For the text-containing cell, return its midpoint in (X, Y) coordinate format. 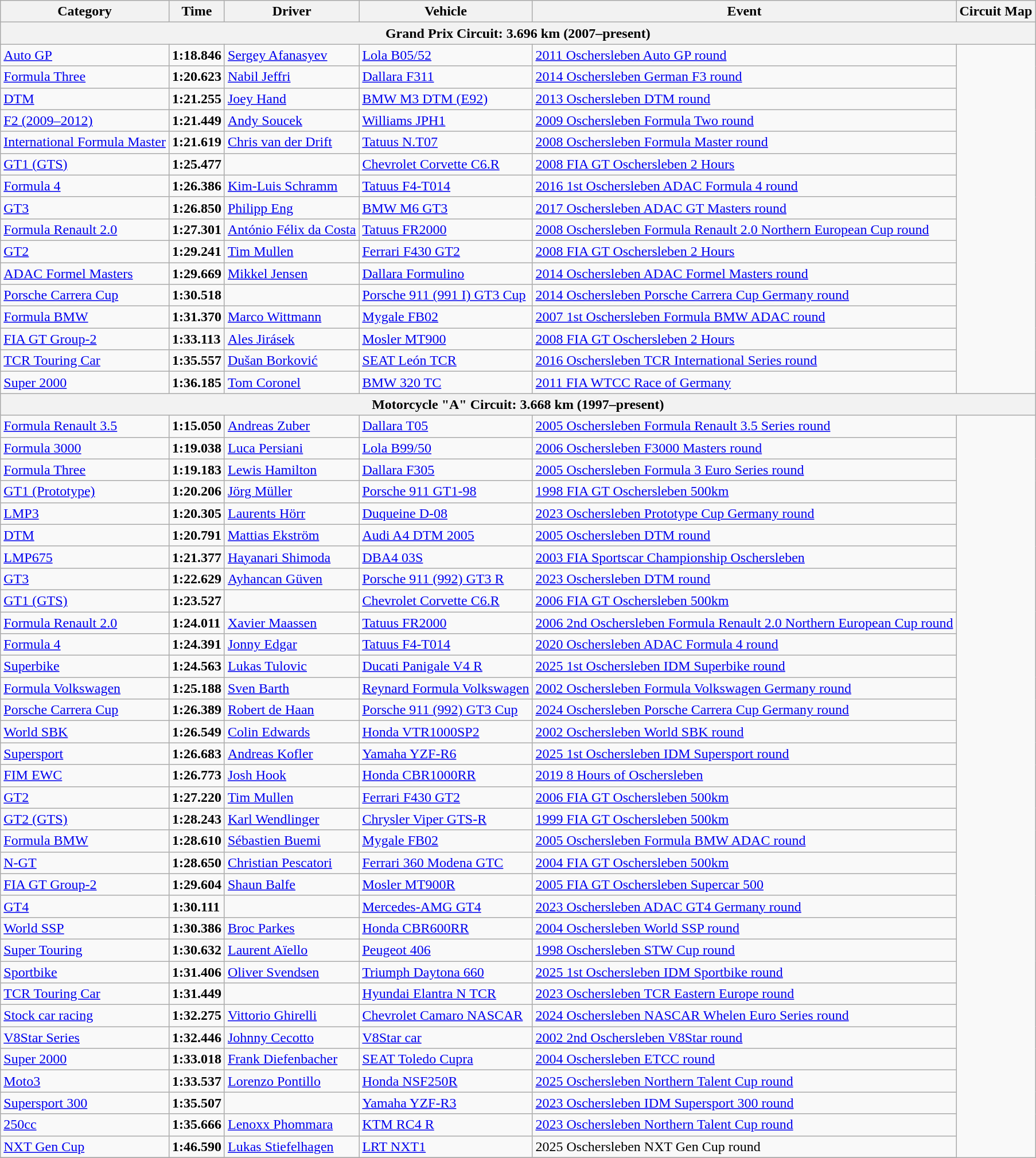
Reynard Formula Volkswagen (446, 688)
BMW M6 GT3 (446, 208)
2009 Oschersleben Formula Two round (745, 120)
1:30.111 (196, 906)
1:23.527 (196, 601)
2014 Oschersleben Porsche Carrera Cup Germany round (745, 295)
2006 2nd Oschersleben Formula Renault 2.0 Northern European Cup round (745, 622)
2005 Oschersleben DTM round (745, 535)
1:30.632 (196, 950)
1:28.650 (196, 863)
Porsche 911 (991 I) GT3 Cup (446, 295)
Triumph Daytona 660 (446, 972)
Tatuus N.T07 (446, 142)
2019 8 Hours of Oschersleben (745, 775)
Circuit Map (996, 11)
Mosler MT900 (446, 339)
2016 Oschersleben TCR International Series round (745, 361)
1:46.590 (196, 1147)
V8Star Series (85, 1038)
2011 FIA WTCC Race of Germany (745, 383)
Mosler MT900R (446, 884)
LMP3 (85, 513)
Honda CBR1000RR (446, 775)
1:31.449 (196, 994)
Honda NSF250R (446, 1081)
2005 Oschersleben Formula Renault 3.5 Series round (745, 426)
SEAT León TCR (446, 361)
1998 Oschersleben STW Cup round (745, 950)
Duqueine D-08 (446, 513)
1:33.113 (196, 339)
Stock car racing (85, 1016)
1:25.188 (196, 688)
Laurents Hörr (291, 513)
Andreas Kofler (291, 754)
1:27.220 (196, 797)
Broc Parkes (291, 928)
2025 1st Oschersleben IDM Superbike round (745, 666)
Honda VTR1000SP2 (446, 732)
2025 Oschersleben Northern Talent Cup round (745, 1081)
Colin Edwards (291, 732)
Marco Wittmann (291, 317)
1:21.377 (196, 557)
2020 Oschersleben ADAC Formula 4 round (745, 645)
2023 Oschersleben Northern Talent Cup round (745, 1125)
Sven Barth (291, 688)
Porsche 911 (992) GT3 R (446, 579)
Ayhancan Güven (291, 579)
Event (745, 11)
António Félix da Costa (291, 229)
Tom Coronel (291, 383)
Ales Jirásek (291, 339)
Supersport 300 (85, 1103)
2023 Oschersleben DTM round (745, 579)
Jörg Müller (291, 492)
Josh Hook (291, 775)
2008 Oschersleben Formula Master round (745, 142)
1998 FIA GT Oschersleben 500km (745, 492)
Mattias Ekström (291, 535)
Andy Soucek (291, 120)
Auto GP (85, 55)
KTM RC4 R (446, 1125)
Dušan Borković (291, 361)
Mikkel Jensen (291, 274)
1:27.301 (196, 229)
2011 Oschersleben Auto GP round (745, 55)
2004 Oschersleben World SSP round (745, 928)
BMW 320 TC (446, 383)
Hyundai Elantra N TCR (446, 994)
Luca Persiani (291, 448)
1:35.557 (196, 361)
Joey Hand (291, 99)
Mercedes-AMG GT4 (446, 906)
2023 Oschersleben Prototype Cup Germany round (745, 513)
1:31.370 (196, 317)
1:35.507 (196, 1103)
Supersport (85, 754)
2005 FIA GT Oschersleben Supercar 500 (745, 884)
1:29.604 (196, 884)
1:24.563 (196, 666)
GT1 (Prototype) (85, 492)
Lenoxx Phommara (291, 1125)
1:35.666 (196, 1125)
1:20.305 (196, 513)
FIM EWC (85, 775)
Vittorio Ghirelli (291, 1016)
1:32.446 (196, 1038)
World SBK (85, 732)
Andreas Zuber (291, 426)
SEAT Toledo Cupra (446, 1059)
2008 Oschersleben Formula Renault 2.0 Northern European Cup round (745, 229)
1:18.846 (196, 55)
1:36.185 (196, 383)
Karl Wendlinger (291, 819)
Driver (291, 11)
1:31.406 (196, 972)
2003 FIA Sportscar Championship Oschersleben (745, 557)
2025 Oschersleben NXT Gen Cup round (745, 1147)
Grand Prix Circuit: 3.696 km (2007–present) (518, 33)
1:33.018 (196, 1059)
F2 (2009–2012) (85, 120)
1:28.243 (196, 819)
N-GT (85, 863)
Formula 3000 (85, 448)
V8Star car (446, 1038)
1:30.386 (196, 928)
2007 1st Oschersleben Formula BMW ADAC round (745, 317)
1:26.683 (196, 754)
1:21.255 (196, 99)
BMW M3 DTM (E92) (446, 99)
1:32.275 (196, 1016)
1:19.038 (196, 448)
LMP675 (85, 557)
GT4 (85, 906)
Lola B05/52 (446, 55)
1:25.477 (196, 164)
1:26.386 (196, 186)
Porsche 911 (992) GT3 Cup (446, 710)
Dallara F305 (446, 470)
GT2 (GTS) (85, 819)
2004 FIA GT Oschersleben 500km (745, 863)
2024 Oschersleben Porsche Carrera Cup Germany round (745, 710)
1:20.791 (196, 535)
250cc (85, 1125)
1:26.389 (196, 710)
2002 Oschersleben World SBK round (745, 732)
NXT Gen Cup (85, 1147)
Shaun Balfe (291, 884)
Nabil Jeffri (291, 77)
Oliver Svendsen (291, 972)
Peugeot 406 (446, 950)
2023 Oschersleben TCR Eastern Europe round (745, 994)
2014 Oschersleben German F3 round (745, 77)
Moto3 (85, 1081)
2005 Oschersleben Formula BMW ADAC round (745, 841)
Porsche 911 GT1-98 (446, 492)
Sergey Afanasyev (291, 55)
1:19.183 (196, 470)
Lukas Stiefelhagen (291, 1147)
1:20.206 (196, 492)
Category (85, 11)
1:24.391 (196, 645)
2023 Oschersleben ADAC GT4 Germany round (745, 906)
Philipp Eng (291, 208)
Yamaha YZF-R6 (446, 754)
2017 Oschersleben ADAC GT Masters round (745, 208)
Vehicle (446, 11)
2004 Oschersleben ETCC round (745, 1059)
Time (196, 11)
2006 Oschersleben F3000 Masters round (745, 448)
1:21.619 (196, 142)
Hayanari Shimoda (291, 557)
1:15.050 (196, 426)
Motorcycle "A" Circuit: 3.668 km (1997–present) (518, 404)
International Formula Master (85, 142)
DBA4 03S (446, 557)
1:26.773 (196, 775)
Audi A4 DTM 2005 (446, 535)
Williams JPH1 (446, 120)
Christian Pescatori (291, 863)
1:30.518 (196, 295)
Sébastien Buemi (291, 841)
ADAC Formel Masters (85, 274)
Laurent Aïello (291, 950)
1:22.629 (196, 579)
Chrysler Viper GTS-R (446, 819)
2025 1st Oschersleben IDM Sportbike round (745, 972)
LRT NXT1 (446, 1147)
1:26.850 (196, 208)
Dallara F311 (446, 77)
Ferrari 360 Modena GTC (446, 863)
Dallara Formulino (446, 274)
Jonny Edgar (291, 645)
2005 Oschersleben Formula 3 Euro Series round (745, 470)
2024 Oschersleben NASCAR Whelen Euro Series round (745, 1016)
Sportbike (85, 972)
1:29.241 (196, 251)
Formula Renault 3.5 (85, 426)
2016 1st Oschersleben ADAC Formula 4 round (745, 186)
World SSP (85, 928)
Super Touring (85, 950)
1:26.549 (196, 732)
1:24.011 (196, 622)
Johnny Cecotto (291, 1038)
Lorenzo Pontillo (291, 1081)
Xavier Maassen (291, 622)
2002 Oschersleben Formula Volkswagen Germany round (745, 688)
1:20.623 (196, 77)
Lola B99/50 (446, 448)
Dallara T05 (446, 426)
Chris van der Drift (291, 142)
Yamaha YZF-R3 (446, 1103)
1:28.610 (196, 841)
1:33.537 (196, 1081)
Chevrolet Camaro NASCAR (446, 1016)
Frank Diefenbacher (291, 1059)
Honda CBR600RR (446, 928)
Superbike (85, 666)
1:21.449 (196, 120)
2023 Oschersleben IDM Supersport 300 round (745, 1103)
2014 Oschersleben ADAC Formel Masters round (745, 274)
Lewis Hamilton (291, 470)
Formula Volkswagen (85, 688)
1999 FIA GT Oschersleben 500km (745, 819)
2013 Oschersleben DTM round (745, 99)
2025 1st Oschersleben IDM Supersport round (745, 754)
Robert de Haan (291, 710)
Ducati Panigale V4 R (446, 666)
Lukas Tulovic (291, 666)
Kim-Luis Schramm (291, 186)
1:29.669 (196, 274)
2002 2nd Oschersleben V8Star round (745, 1038)
